Pinpoint the cell where the given text exists, returning its [X, Y] midpoint coordinate. 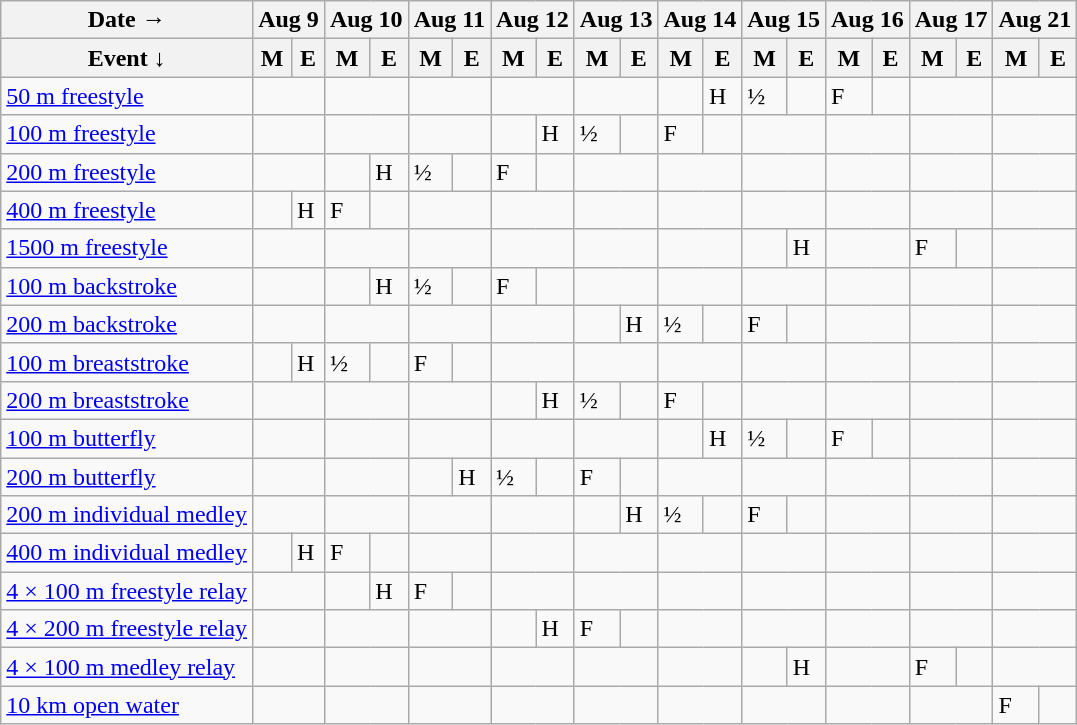
Aug 11 [449, 20]
Date → [127, 20]
Aug 21 [1035, 20]
Aug 9 [289, 20]
Aug 17 [951, 20]
100 m butterfly [127, 438]
1500 m freestyle [127, 248]
Aug 14 [700, 20]
200 m freestyle [127, 172]
10 km open water [127, 705]
100 m backstroke [127, 286]
400 m individual medley [127, 553]
50 m freestyle [127, 96]
4 × 200 m freestyle relay [127, 629]
200 m individual medley [127, 515]
100 m breaststroke [127, 362]
4 × 100 m freestyle relay [127, 591]
200 m breaststroke [127, 400]
Aug 16 [867, 20]
4 × 100 m medley relay [127, 667]
Aug 12 [533, 20]
Aug 10 [366, 20]
100 m freestyle [127, 134]
Aug 15 [784, 20]
Aug 13 [616, 20]
200 m butterfly [127, 477]
Event ↓ [127, 58]
400 m freestyle [127, 210]
200 m backstroke [127, 324]
